Find where the given text appears and provide that cell's center as [X, Y] coordinate. 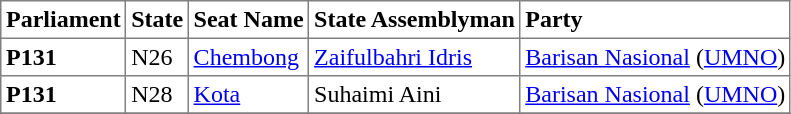
State [157, 20]
Party [655, 20]
Kota [248, 95]
N28 [157, 95]
State Assemblyman [414, 20]
Parliament [64, 20]
Seat Name [248, 20]
N26 [157, 57]
Suhaimi Aini [414, 95]
Zaifulbahri Idris [414, 57]
Chembong [248, 57]
